Return [X, Y] of the center of cell containing provided text 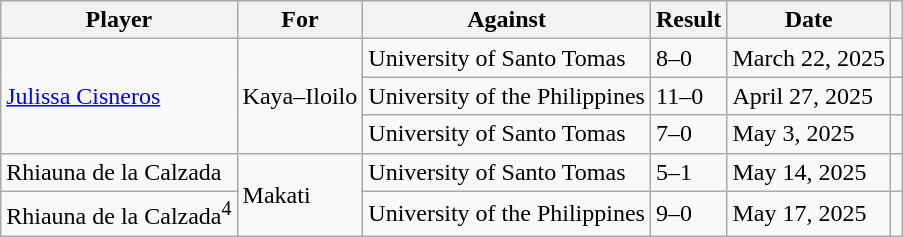
May 17, 2025 [809, 214]
Against [507, 20]
May 14, 2025 [809, 172]
Rhiauna de la Calzada [119, 172]
March 22, 2025 [809, 58]
Result [688, 20]
Rhiauna de la Calzada4 [119, 214]
May 3, 2025 [809, 134]
Makati [300, 194]
For [300, 20]
Julissa Cisneros [119, 96]
5–1 [688, 172]
9–0 [688, 214]
11–0 [688, 96]
Date [809, 20]
Kaya–Iloilo [300, 96]
7–0 [688, 134]
Player [119, 20]
April 27, 2025 [809, 96]
8–0 [688, 58]
